Pinpoint the cell where the given text exists, returning its (X, Y) midpoint coordinate. 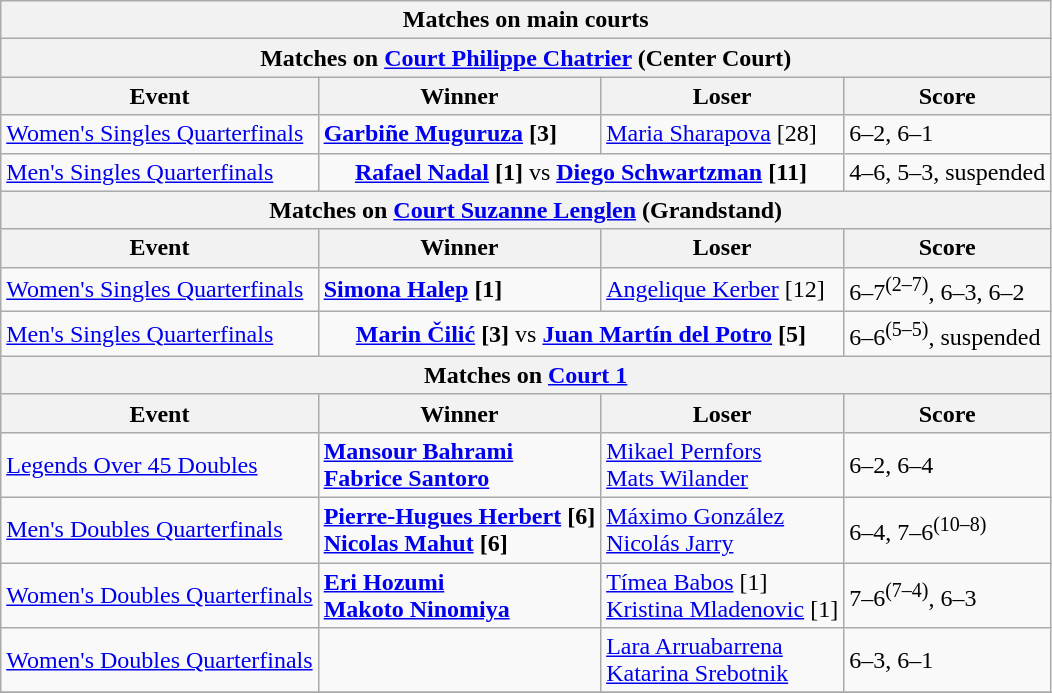
Men's Doubles Quarterfinals (160, 530)
6–7(2–7), 6–3, 6–2 (948, 290)
7–6(7–4), 6–3 (948, 596)
Maria Sharapova [28] (722, 134)
Angelique Kerber [12] (722, 290)
Rafael Nadal [1] vs Diego Schwartzman [11] (581, 172)
Pierre-Hugues Herbert [6] Nicolas Mahut [6] (460, 530)
Matches on main courts (526, 20)
6–4, 7–6(10–8) (948, 530)
Legends Over 45 Doubles (160, 464)
Garbiñe Muguruza [3] (460, 134)
Matches on Court Suzanne Lenglen (Grandstand) (526, 210)
6–2, 6–4 (948, 464)
Tímea Babos [1] Kristina Mladenovic [1] (722, 596)
Lara Arruabarrena Katarina Srebotnik (722, 660)
Eri Hozumi Makoto Ninomiya (460, 596)
Marin Čilić [3] vs Juan Martín del Potro [5] (581, 334)
6–3, 6–1 (948, 660)
6–6(5–5), suspended (948, 334)
Matches on Court Philippe Chatrier (Center Court) (526, 58)
Mikael Pernfors Mats Wilander (722, 464)
Máximo González Nicolás Jarry (722, 530)
Mansour Bahrami Fabrice Santoro (460, 464)
6–2, 6–1 (948, 134)
Matches on Court 1 (526, 375)
Simona Halep [1] (460, 290)
4–6, 5–3, suspended (948, 172)
